Output the (X, Y) coordinate of the center of the cell containing the given text.  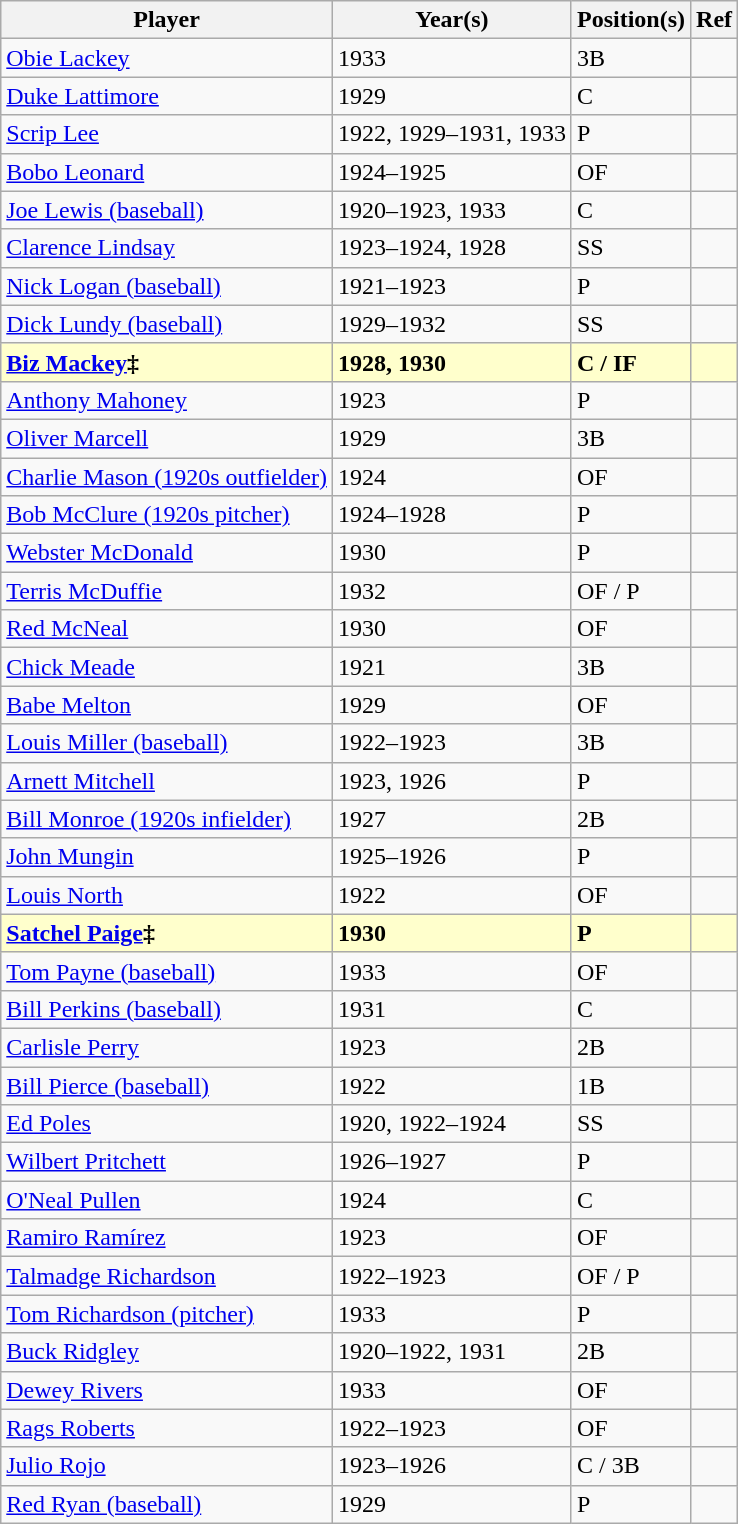
O'Neal Pullen (167, 1200)
Wilbert Pritchett (167, 1162)
Webster McDonald (167, 553)
Ramiro Ramírez (167, 1238)
1923–1924, 1928 (452, 248)
Louis Miller (baseball) (167, 743)
Bill Pierce (baseball) (167, 1085)
Bobo Leonard (167, 172)
Biz Mackey‡ (167, 362)
1921 (452, 667)
Julio Rojo (167, 1466)
1924–1925 (452, 172)
Ed Poles (167, 1124)
1929–1932 (452, 324)
Position(s) (630, 20)
Clarence Lindsay (167, 248)
1920, 1922–1924 (452, 1124)
Ref (714, 20)
Bob McClure (1920s pitcher) (167, 515)
Red Ryan (baseball) (167, 1504)
Rags Roberts (167, 1428)
C / IF (630, 362)
C / 3B (630, 1466)
Arnett Mitchell (167, 781)
John Mungin (167, 857)
Scrip Lee (167, 134)
Duke Lattimore (167, 96)
1920–1922, 1931 (452, 1352)
1927 (452, 819)
1923, 1926 (452, 781)
Terris McDuffie (167, 591)
Satchel Paige‡ (167, 933)
1920–1923, 1933 (452, 210)
1925–1926 (452, 857)
Bill Monroe (1920s infielder) (167, 819)
Babe Melton (167, 705)
Bill Perkins (baseball) (167, 1009)
Oliver Marcell (167, 438)
Joe Lewis (baseball) (167, 210)
1921–1923 (452, 286)
Tom Richardson (pitcher) (167, 1314)
Tom Payne (baseball) (167, 971)
Red McNeal (167, 629)
Buck Ridgley (167, 1352)
1B (630, 1085)
Charlie Mason (1920s outfielder) (167, 477)
Nick Logan (baseball) (167, 286)
Year(s) (452, 20)
Player (167, 20)
1931 (452, 1009)
Talmadge Richardson (167, 1276)
1928, 1930 (452, 362)
Obie Lackey (167, 58)
1932 (452, 591)
1922, 1929–1931, 1933 (452, 134)
Dick Lundy (baseball) (167, 324)
1926–1927 (452, 1162)
1923–1926 (452, 1466)
Carlisle Perry (167, 1047)
Chick Meade (167, 667)
1924–1928 (452, 515)
Dewey Rivers (167, 1390)
Louis North (167, 895)
Anthony Mahoney (167, 400)
